Search for the cell housing the specified text and yield its [x, y] center coordinate. 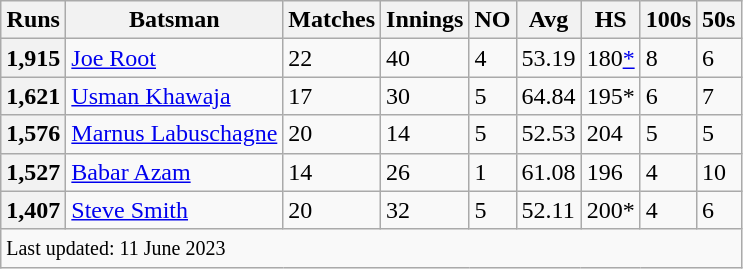
Steve Smith [174, 210]
Innings [425, 20]
52.53 [548, 134]
40 [425, 58]
1 [492, 172]
180* [610, 58]
Batsman [174, 20]
22 [332, 58]
Joe Root [174, 58]
1,915 [34, 58]
30 [425, 96]
52.11 [548, 210]
HS [610, 20]
53.19 [548, 58]
10 [719, 172]
Marnus Labuschagne [174, 134]
Runs [34, 20]
17 [332, 96]
200* [610, 210]
1,407 [34, 210]
1,621 [34, 96]
50s [719, 20]
7 [719, 96]
100s [668, 20]
8 [668, 58]
32 [425, 210]
Last updated: 11 June 2023 [371, 248]
61.08 [548, 172]
26 [425, 172]
64.84 [548, 96]
Avg [548, 20]
Babar Azam [174, 172]
1,576 [34, 134]
204 [610, 134]
Usman Khawaja [174, 96]
NO [492, 20]
Matches [332, 20]
1,527 [34, 172]
195* [610, 96]
196 [610, 172]
